Extract the (X, Y) coordinate from the center of the cell holding the provided text.  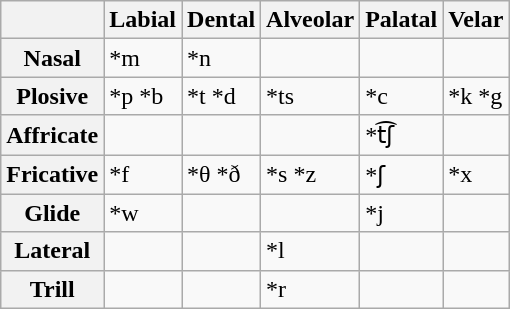
Velar (476, 20)
*n (222, 58)
Glide (52, 213)
*t *d (222, 96)
*ts (310, 96)
Palatal (402, 20)
*c (402, 96)
Nasal (52, 58)
Alveolar (310, 20)
*l (310, 251)
*x (476, 174)
*p *b (143, 96)
Labial (143, 20)
*s *z (310, 174)
Plosive (52, 96)
Affricate (52, 135)
*ʃ (402, 174)
*f (143, 174)
*j (402, 213)
*r (310, 289)
Trill (52, 289)
Fricative (52, 174)
*k *g (476, 96)
*w (143, 213)
Lateral (52, 251)
Dental (222, 20)
*t͡ʃ (402, 135)
*θ *ð (222, 174)
*m (143, 58)
